Find where the given text appears and provide that cell's center as (X, Y) coordinate. 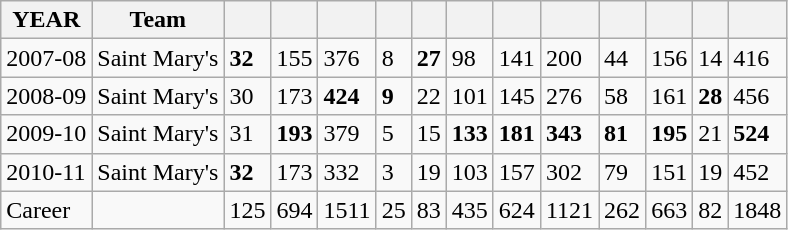
193 (294, 134)
151 (670, 172)
343 (569, 134)
Team (158, 20)
524 (758, 134)
663 (670, 210)
155 (294, 58)
8 (394, 58)
3 (394, 172)
125 (248, 210)
157 (516, 172)
101 (470, 96)
452 (758, 172)
435 (470, 210)
424 (347, 96)
14 (710, 58)
81 (622, 134)
161 (670, 96)
262 (622, 210)
YEAR (46, 20)
141 (516, 58)
379 (347, 134)
103 (470, 172)
456 (758, 96)
44 (622, 58)
624 (516, 210)
79 (622, 172)
145 (516, 96)
302 (569, 172)
133 (470, 134)
181 (516, 134)
156 (670, 58)
Career (46, 210)
2009-10 (46, 134)
1511 (347, 210)
416 (758, 58)
332 (347, 172)
15 (428, 134)
58 (622, 96)
694 (294, 210)
2008-09 (46, 96)
31 (248, 134)
25 (394, 210)
1848 (758, 210)
2007-08 (46, 58)
28 (710, 96)
2010-11 (46, 172)
98 (470, 58)
83 (428, 210)
9 (394, 96)
376 (347, 58)
1121 (569, 210)
276 (569, 96)
82 (710, 210)
22 (428, 96)
21 (710, 134)
30 (248, 96)
195 (670, 134)
5 (394, 134)
27 (428, 58)
200 (569, 58)
